For the text-containing cell, return its midpoint in (x, y) coordinate format. 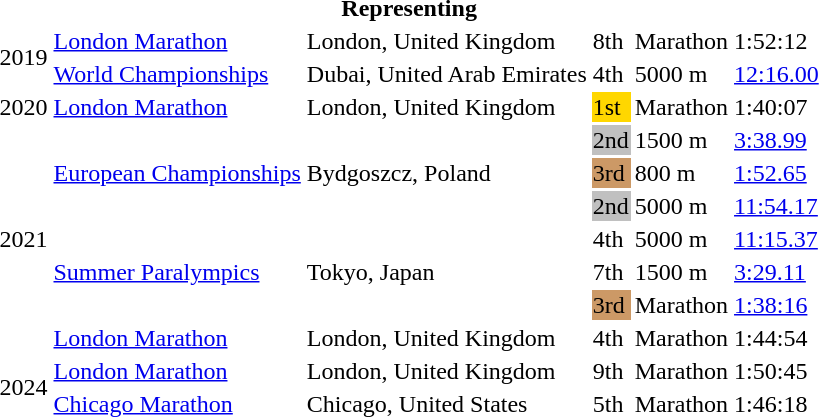
8th (610, 41)
Dubai, United Arab Emirates (446, 74)
World Championships (177, 74)
800 m (681, 173)
Tokyo, Japan (446, 272)
European Championships (177, 173)
Bydgoszcz, Poland (446, 173)
7th (610, 272)
9th (610, 371)
Summer Paralympics (177, 272)
1st (610, 107)
